Determine the [x, y] coordinate at the center of the cell enclosing the given text.  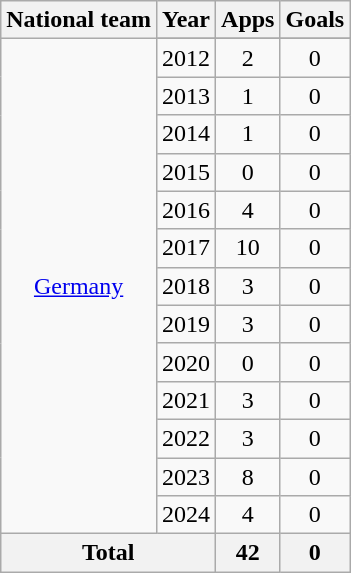
42 [248, 553]
2020 [186, 362]
2014 [186, 134]
Total [108, 553]
8 [248, 477]
2021 [186, 400]
2023 [186, 477]
Goals [315, 20]
2016 [186, 210]
2012 [186, 58]
2024 [186, 515]
2015 [186, 172]
Year [186, 20]
2022 [186, 438]
Germany [79, 286]
2 [248, 58]
2013 [186, 96]
2017 [186, 248]
National team [79, 20]
Apps [248, 20]
10 [248, 248]
2018 [186, 286]
2019 [186, 324]
